Provide the [x, y] coordinate of the cell's center where the given text is located.  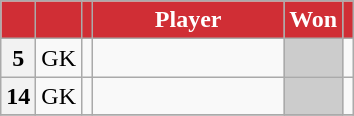
14 [18, 96]
Won [314, 20]
5 [18, 58]
Player [188, 20]
